Extract the (X, Y) coordinate from the center of the cell holding the provided text.  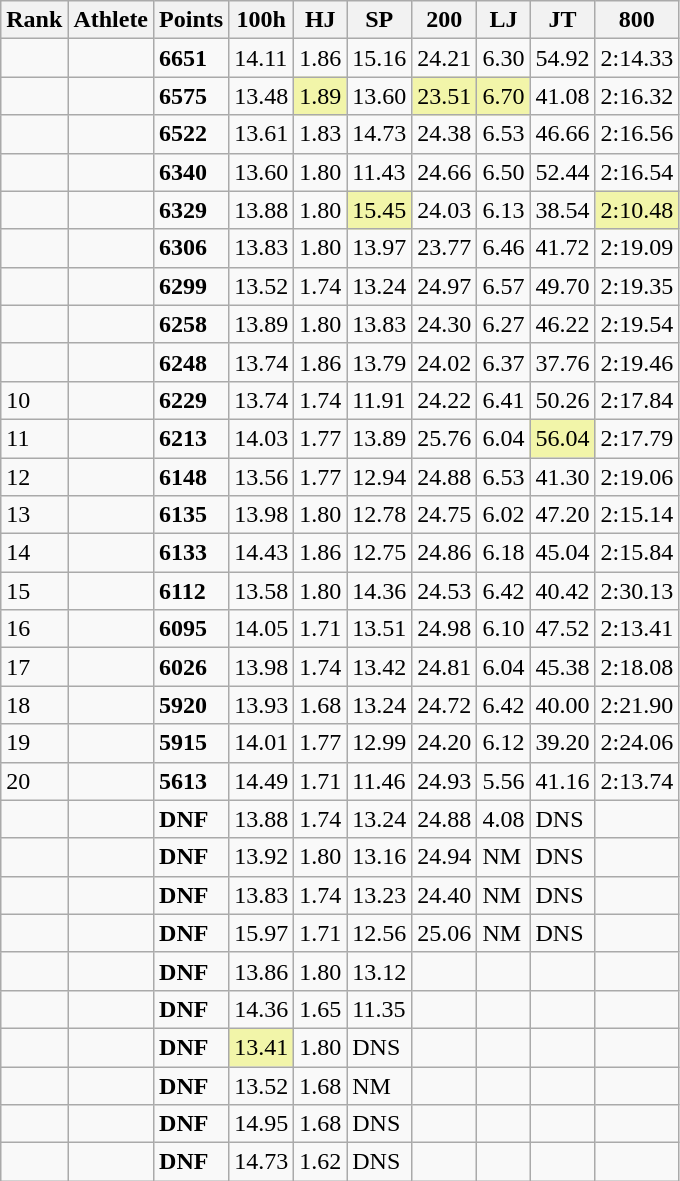
24.40 (444, 895)
18 (34, 705)
41.30 (562, 477)
6.50 (504, 172)
6148 (192, 477)
JT (562, 20)
24.86 (444, 553)
24.20 (444, 743)
2:19.35 (637, 286)
6306 (192, 248)
6258 (192, 324)
5.56 (504, 781)
46.22 (562, 324)
13.86 (262, 971)
47.20 (562, 515)
14 (34, 553)
45.04 (562, 553)
6095 (192, 629)
12.56 (380, 933)
46.66 (562, 134)
41.16 (562, 781)
13.16 (380, 857)
17 (34, 667)
6651 (192, 58)
2:19.06 (637, 477)
24.72 (444, 705)
11.35 (380, 1009)
2:13.41 (637, 629)
6248 (192, 362)
6229 (192, 400)
6.37 (504, 362)
6.27 (504, 324)
13.97 (380, 248)
13.23 (380, 895)
24.03 (444, 210)
200 (444, 20)
2:17.84 (637, 400)
39.20 (562, 743)
2:15.14 (637, 515)
13.48 (262, 96)
6.70 (504, 96)
45.38 (562, 667)
47.52 (562, 629)
LJ (504, 20)
800 (637, 20)
24.98 (444, 629)
41.72 (562, 248)
10 (34, 400)
12.75 (380, 553)
13.93 (262, 705)
6299 (192, 286)
16 (34, 629)
SP (380, 20)
24.22 (444, 400)
13.41 (262, 1047)
12 (34, 477)
11.43 (380, 172)
100h (262, 20)
13.12 (380, 971)
12.99 (380, 743)
12.94 (380, 477)
5920 (192, 705)
6.12 (504, 743)
2:19.54 (637, 324)
6112 (192, 591)
Points (192, 20)
23.51 (444, 96)
49.70 (562, 286)
2:30.13 (637, 591)
6026 (192, 667)
40.00 (562, 705)
24.38 (444, 134)
5613 (192, 781)
54.92 (562, 58)
14.05 (262, 629)
2:16.54 (637, 172)
15.97 (262, 933)
4.08 (504, 819)
2:19.46 (637, 362)
6.46 (504, 248)
24.97 (444, 286)
24.94 (444, 857)
24.81 (444, 667)
41.08 (562, 96)
24.30 (444, 324)
1.89 (320, 96)
13.42 (380, 667)
6.02 (504, 515)
6575 (192, 96)
15.45 (380, 210)
2:13.74 (637, 781)
6.13 (504, 210)
HJ (320, 20)
24.21 (444, 58)
2:16.32 (637, 96)
6133 (192, 553)
14.01 (262, 743)
19 (34, 743)
15 (34, 591)
13.58 (262, 591)
40.42 (562, 591)
15.16 (380, 58)
6.57 (504, 286)
6.10 (504, 629)
20 (34, 781)
6340 (192, 172)
24.66 (444, 172)
Athlete (111, 20)
14.03 (262, 438)
14.95 (262, 1124)
2:21.90 (637, 705)
2:19.09 (637, 248)
23.77 (444, 248)
6329 (192, 210)
1.65 (320, 1009)
12.78 (380, 515)
2:17.79 (637, 438)
56.04 (562, 438)
2:10.48 (637, 210)
6213 (192, 438)
6.30 (504, 58)
14.49 (262, 781)
25.76 (444, 438)
Rank (34, 20)
13.56 (262, 477)
38.54 (562, 210)
14.43 (262, 553)
6.18 (504, 553)
2:15.84 (637, 553)
11.46 (380, 781)
6135 (192, 515)
13.92 (262, 857)
1.62 (320, 1162)
25.06 (444, 933)
50.26 (562, 400)
37.76 (562, 362)
2:18.08 (637, 667)
13.79 (380, 362)
24.02 (444, 362)
24.53 (444, 591)
13 (34, 515)
13.51 (380, 629)
5915 (192, 743)
11 (34, 438)
52.44 (562, 172)
13.61 (262, 134)
24.75 (444, 515)
6.41 (504, 400)
6522 (192, 134)
2:24.06 (637, 743)
1.83 (320, 134)
14.11 (262, 58)
24.93 (444, 781)
11.91 (380, 400)
2:14.33 (637, 58)
2:16.56 (637, 134)
